Locate the cell with the specified text and output its (X, Y) center coordinate. 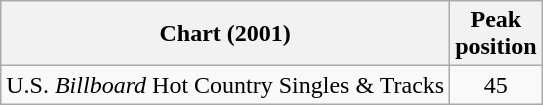
Peakposition (496, 34)
45 (496, 85)
U.S. Billboard Hot Country Singles & Tracks (226, 85)
Chart (2001) (226, 34)
